Search for the cell housing the specified text and yield its (x, y) center coordinate. 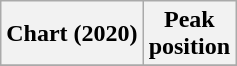
Chart (2020) (72, 34)
Peak position (189, 34)
